Determine the (x, y) coordinate at the center of the cell enclosing the given text.  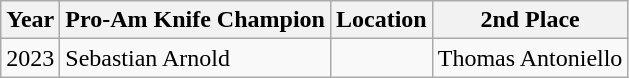
2nd Place (530, 20)
Thomas Antoniello (530, 58)
Sebastian Arnold (196, 58)
Pro-Am Knife Champion (196, 20)
Location (381, 20)
Year (30, 20)
2023 (30, 58)
